Capture the cell that displays the provided text and extract its (x, y) central coordinate. 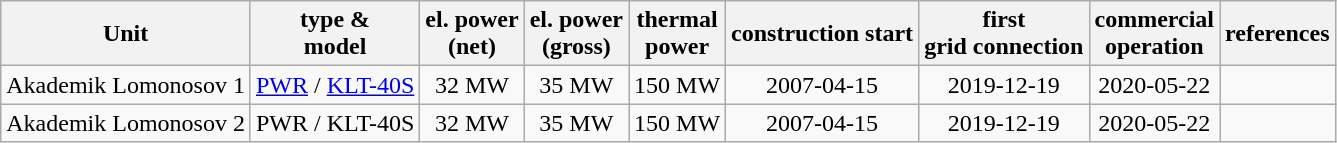
commercial operation (1154, 34)
el. power(net) (472, 34)
construction start (822, 34)
thermalpower (678, 34)
references (1278, 34)
type & model (334, 34)
el. power(gross) (576, 34)
Unit (126, 34)
first grid connection (1004, 34)
Akademik Lomonosov 2 (126, 123)
Akademik Lomonosov 1 (126, 85)
